For the text-containing cell, return its midpoint in [X, Y] coordinate format. 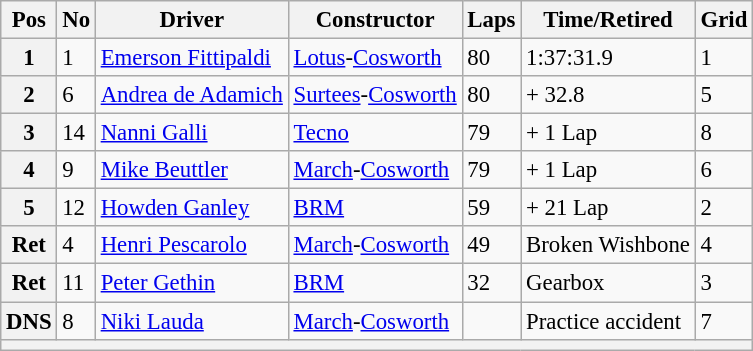
14 [76, 133]
Nanni Galli [192, 133]
Driver [192, 20]
9 [76, 170]
Constructor [375, 20]
Andrea de Adamich [192, 95]
12 [76, 208]
Emerson Fittipaldi [192, 58]
Broken Wishbone [608, 245]
No [76, 20]
Pos [29, 20]
+ 21 Lap [608, 208]
Mike Beuttler [192, 170]
Gearbox [608, 283]
Henri Pescarolo [192, 245]
Surtees-Cosworth [375, 95]
1:37:31.9 [608, 58]
Howden Ganley [192, 208]
Lotus-Cosworth [375, 58]
59 [492, 208]
DNS [29, 321]
Practice accident [608, 321]
Laps [492, 20]
Time/Retired [608, 20]
49 [492, 245]
32 [492, 283]
Peter Gethin [192, 283]
Tecno [375, 133]
7 [724, 321]
11 [76, 283]
+ 32.8 [608, 95]
Grid [724, 20]
Niki Lauda [192, 321]
